Capture the cell that displays the provided text and extract its [x, y] central coordinate. 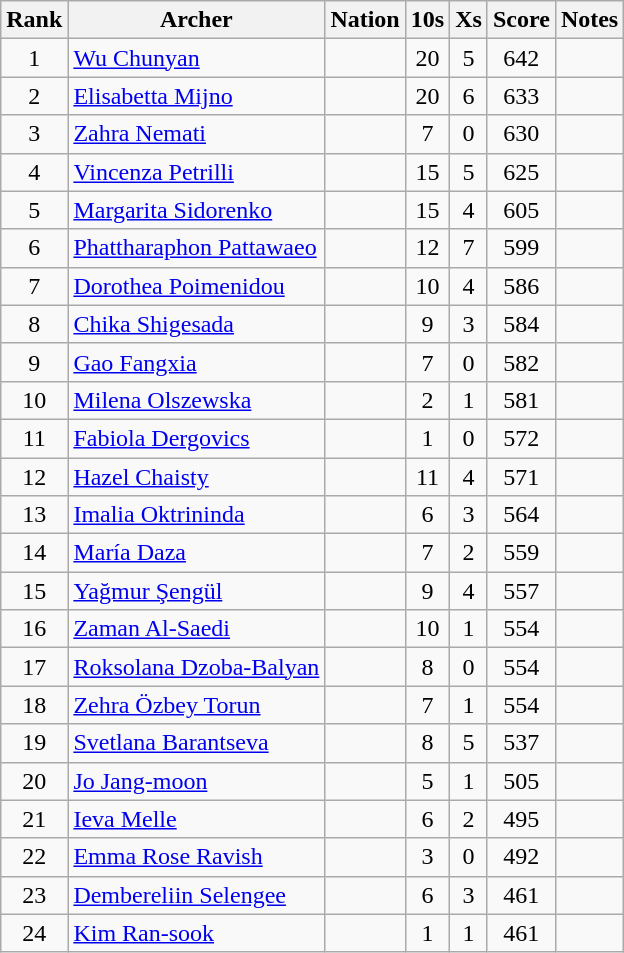
505 [521, 781]
Fabiola Dergovics [196, 438]
Zehra Özbey Torun [196, 705]
630 [521, 134]
Dorothea Poimenidou [196, 286]
Nation [365, 20]
Dembereliin Selengee [196, 895]
557 [521, 591]
19 [34, 743]
572 [521, 438]
17 [34, 667]
642 [521, 58]
Yağmur Şengül [196, 591]
Archer [196, 20]
Milena Olszewska [196, 400]
22 [34, 857]
Jo Jang-moon [196, 781]
María Daza [196, 553]
Hazel Chaisty [196, 477]
Zaman Al-Saedi [196, 629]
537 [521, 743]
633 [521, 96]
Score [521, 20]
625 [521, 172]
Ieva Melle [196, 819]
582 [521, 362]
Xs [469, 20]
Rank [34, 20]
24 [34, 933]
18 [34, 705]
584 [521, 324]
599 [521, 248]
571 [521, 477]
492 [521, 857]
Zahra Nemati [196, 134]
Phattharaphon Pattawaeo [196, 248]
16 [34, 629]
Wu Chunyan [196, 58]
495 [521, 819]
586 [521, 286]
Notes [589, 20]
Imalia Oktrininda [196, 515]
14 [34, 553]
564 [521, 515]
Svetlana Barantseva [196, 743]
559 [521, 553]
Chika Shigesada [196, 324]
23 [34, 895]
10s [427, 20]
Margarita Sidorenko [196, 210]
581 [521, 400]
13 [34, 515]
605 [521, 210]
Roksolana Dzoba-Balyan [196, 667]
Kim Ran-sook [196, 933]
21 [34, 819]
Emma Rose Ravish [196, 857]
Elisabetta Mijno [196, 96]
Gao Fangxia [196, 362]
Vincenza Petrilli [196, 172]
